Find where the given text appears and provide that cell's center as (X, Y) coordinate. 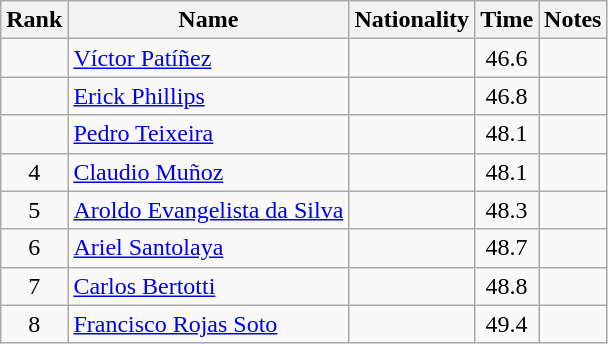
Time (507, 20)
Name (208, 20)
Rank (34, 20)
46.6 (507, 58)
Erick Phillips (208, 96)
49.4 (507, 324)
Nationality (412, 20)
5 (34, 210)
Aroldo Evangelista da Silva (208, 210)
Carlos Bertotti (208, 286)
46.8 (507, 96)
Notes (573, 20)
Claudio Muñoz (208, 172)
48.8 (507, 286)
8 (34, 324)
4 (34, 172)
Víctor Patíñez (208, 58)
6 (34, 248)
Pedro Teixeira (208, 134)
7 (34, 286)
Francisco Rojas Soto (208, 324)
Ariel Santolaya (208, 248)
48.3 (507, 210)
48.7 (507, 248)
